Locate the cell with the specified text and output its (X, Y) center coordinate. 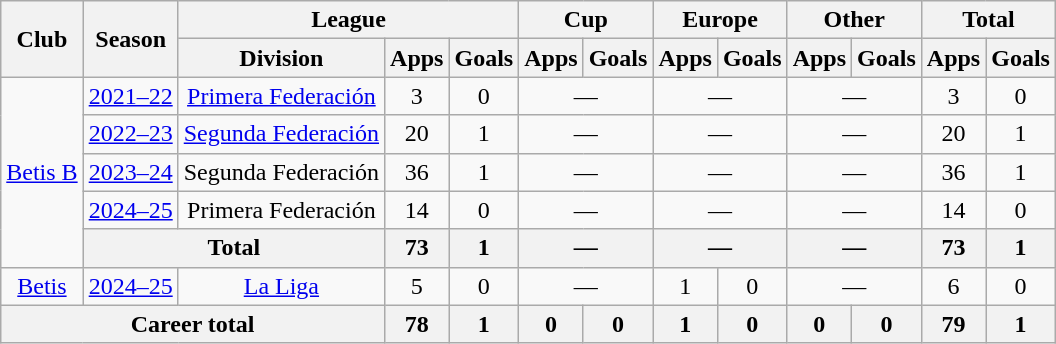
Division (281, 58)
79 (953, 324)
Club (42, 39)
5 (417, 286)
6 (953, 286)
La Liga (281, 286)
Other (854, 20)
Europe (720, 20)
78 (417, 324)
Season (130, 39)
2022–23 (130, 134)
Career total (193, 324)
League (348, 20)
Betis B (42, 172)
Cup (586, 20)
Betis (42, 286)
2021–22 (130, 96)
2023–24 (130, 172)
